Find where the given text appears and provide that cell's center as [x, y] coordinate. 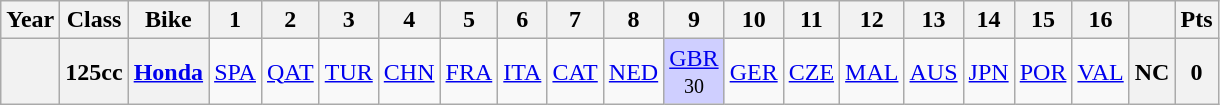
2 [290, 20]
3 [348, 20]
10 [754, 20]
GER [754, 72]
AUS [934, 72]
12 [872, 20]
8 [633, 20]
CHN [409, 72]
VAL [1100, 72]
Year [30, 20]
125cc [94, 72]
NC [1152, 72]
NED [633, 72]
POR [1043, 72]
MAL [872, 72]
4 [409, 20]
CZE [811, 72]
JPN [988, 72]
6 [522, 20]
11 [811, 20]
Bike [168, 20]
0 [1196, 72]
FRA [469, 72]
GBR30 [694, 72]
SPA [236, 72]
15 [1043, 20]
5 [469, 20]
QAT [290, 72]
13 [934, 20]
Class [94, 20]
TUR [348, 72]
Honda [168, 72]
7 [575, 20]
CAT [575, 72]
16 [1100, 20]
Pts [1196, 20]
1 [236, 20]
ITA [522, 72]
14 [988, 20]
9 [694, 20]
